Output the (x, y) coordinate of the center of the cell containing the given text.  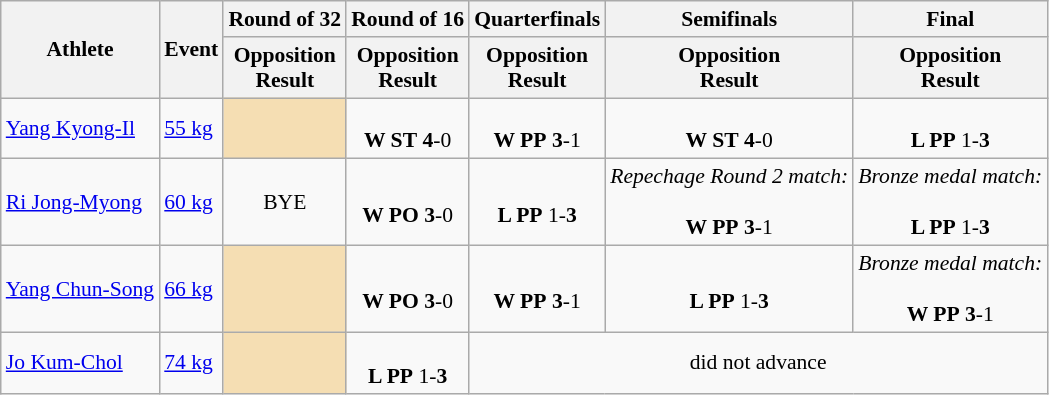
Final (950, 19)
Jo Kum-Chol (80, 362)
Bronze medal match:W PP 3-1 (950, 290)
BYE (284, 202)
Semifinals (729, 19)
Round of 32 (284, 19)
60 kg (191, 202)
Yang Chun-Song (80, 290)
Quarterfinals (537, 19)
Event (191, 50)
Yang Kyong-Il (80, 128)
Bronze medal match:L PP 1-3 (950, 202)
Ri Jong-Myong (80, 202)
66 kg (191, 290)
did not advance (758, 362)
55 kg (191, 128)
Athlete (80, 50)
Repechage Round 2 match:W PP 3-1 (729, 202)
74 kg (191, 362)
Round of 16 (408, 19)
